Return [x, y] of the center of cell containing provided text 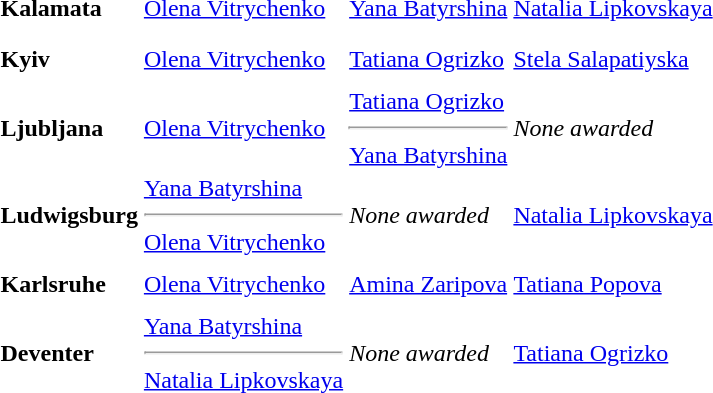
Yana Batyrshina Olena Vitrychenko [243, 215]
Tatiana Ogrizko [428, 59]
Tatiana Ogrizko Yana Batyrshina [428, 128]
Amina Zaripova [428, 284]
None awarded [428, 215]
